Return (X, Y) of the center of cell containing provided text 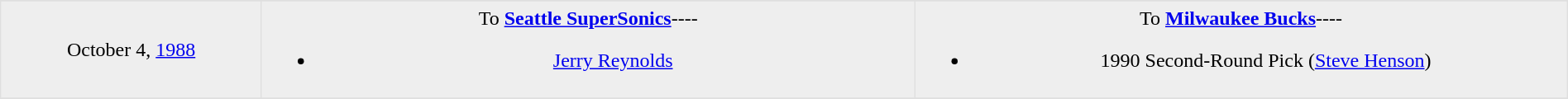
October 4, 1988 (131, 49)
To Seattle SuperSonics---- Jerry Reynolds (587, 49)
To Milwaukee Bucks----1990 Second-Round Pick (Steve Henson) (1241, 49)
